Detect which cell encompasses the target text, then output its (X, Y) center coordinate. 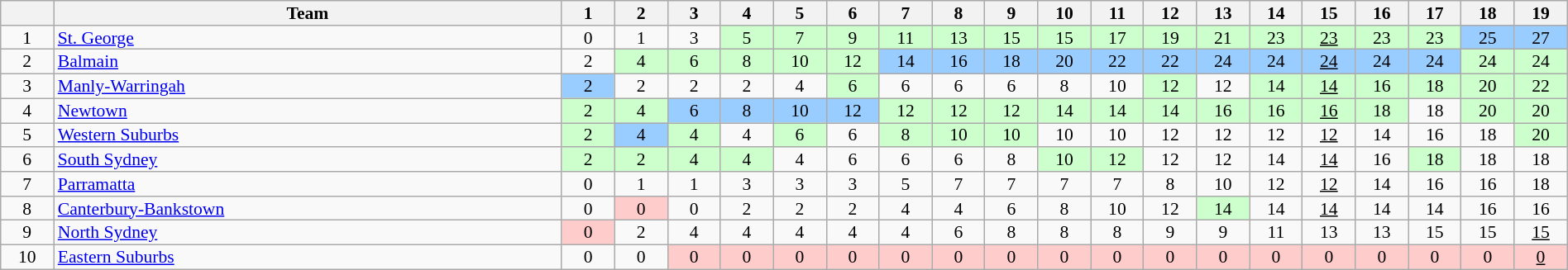
Canterbury-Bankstown (308, 209)
Manly-Warringah (308, 87)
21 (1223, 38)
25 (1488, 38)
St. George (308, 38)
Balmain (308, 62)
North Sydney (308, 233)
Newtown (308, 111)
27 (1541, 38)
Eastern Suburbs (308, 258)
Western Suburbs (308, 135)
South Sydney (308, 159)
Parramatta (308, 184)
Team (308, 13)
